Output the (X, Y) coordinate of the center of the cell containing the given text.  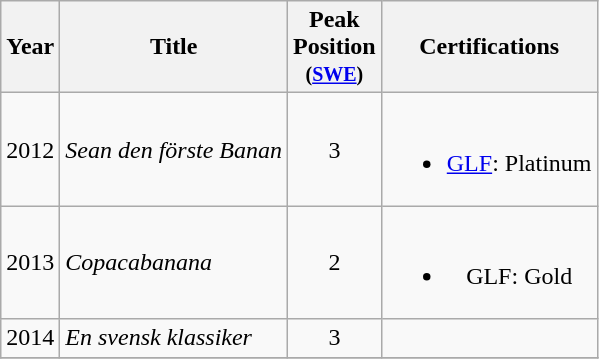
Copacabanana (174, 262)
Year (30, 47)
Certifications (489, 47)
Peak Position(SWE) (335, 47)
2 (335, 262)
GLF: Platinum (489, 150)
Sean den förste Banan (174, 150)
2013 (30, 262)
2012 (30, 150)
Title (174, 47)
En svensk klassiker (174, 338)
2014 (30, 338)
GLF: Gold (489, 262)
